Pinpoint the cell where the given text exists, returning its [x, y] midpoint coordinate. 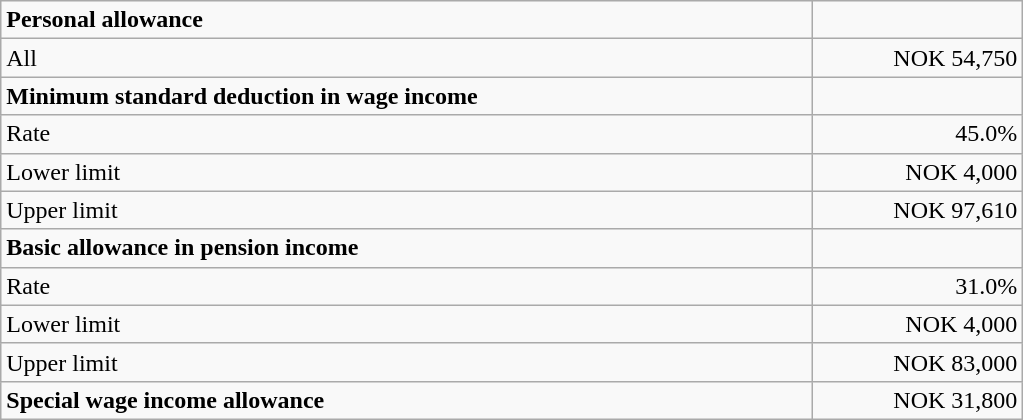
Minimum standard deduction in wage income [406, 96]
31.0% [918, 286]
NOK 97,610 [918, 210]
All [406, 58]
NOK 54,750 [918, 58]
NOK 83,000 [918, 362]
Basic allowance in pension income [406, 248]
NOK 31,800 [918, 400]
Special wage income allowance [406, 400]
Personal allowance [406, 20]
45.0% [918, 134]
